Identify which cell holds the provided text, then report its [X, Y] central coordinate. 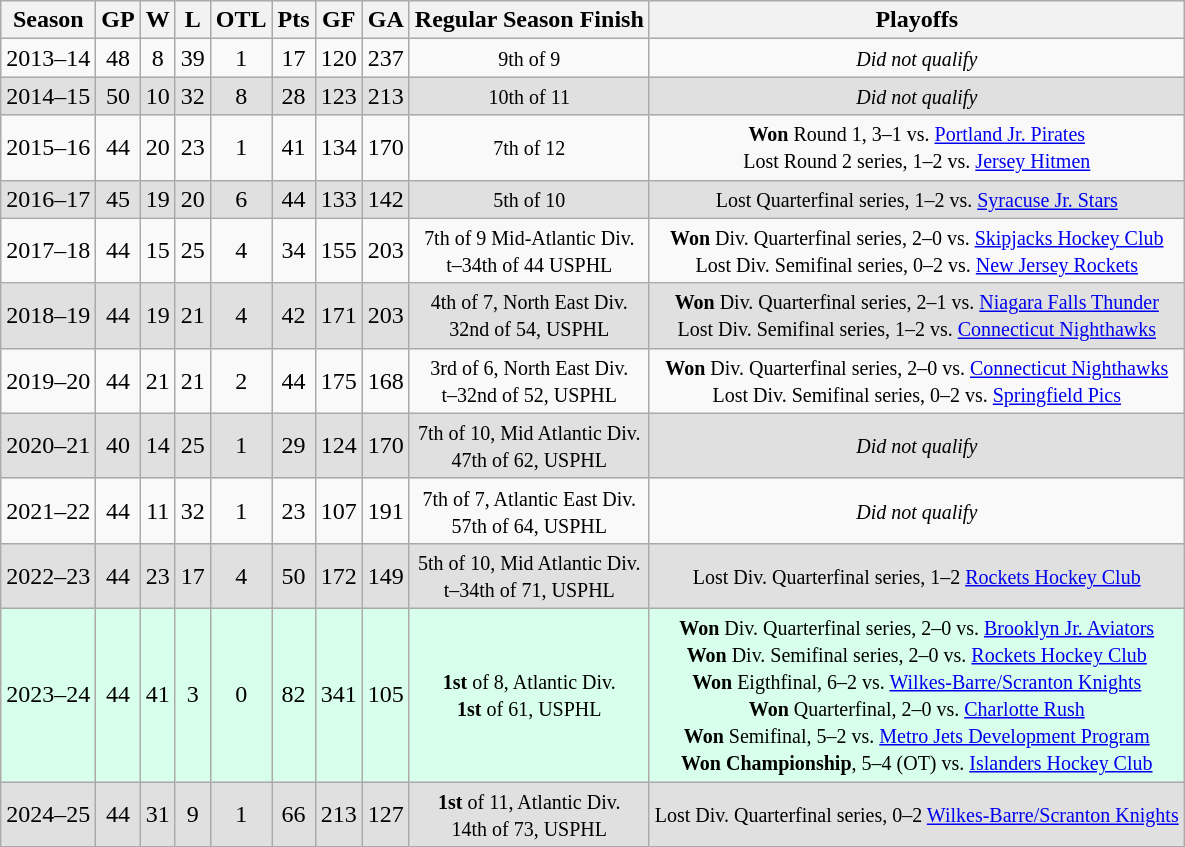
168 [386, 380]
2016–17 [48, 199]
Pts [294, 20]
237 [386, 58]
Won Div. Quarterfinal series, 2–0 vs. Connecticut NighthawksLost Div. Semifinal series, 0–2 vs. Springfield Pics [916, 380]
28 [294, 96]
2015–16 [48, 148]
66 [294, 814]
82 [294, 694]
Lost Quarterfinal series, 1–2 vs. Syracuse Jr. Stars [916, 199]
GF [338, 20]
Season [48, 20]
4th of 7, North East Div.32nd of 54, USPHL [529, 316]
2014–15 [48, 96]
133 [338, 199]
5th of 10, Mid Atlantic Div.t–34th of 71, USPHL [529, 576]
Won Round 1, 3–1 vs. Portland Jr. PiratesLost Round 2 series, 1–2 vs. Jersey Hitmen [916, 148]
134 [338, 148]
124 [338, 446]
48 [118, 58]
Lost Div. Quarterfinal series, 0–2 Wilkes-Barre/Scranton Knights [916, 814]
L [192, 20]
127 [386, 814]
2024–25 [48, 814]
2019–20 [48, 380]
GA [386, 20]
Playoffs [916, 20]
107 [338, 510]
171 [338, 316]
1st of 11, Atlantic Div.14th of 73, USPHL [529, 814]
15 [158, 250]
341 [338, 694]
2020–21 [48, 446]
0 [241, 694]
2022–23 [48, 576]
39 [192, 58]
1st of 8, Atlantic Div.1st of 61, USPHL [529, 694]
34 [294, 250]
142 [386, 199]
6 [241, 199]
120 [338, 58]
29 [294, 446]
45 [118, 199]
123 [338, 96]
2013–14 [48, 58]
2017–18 [48, 250]
11 [158, 510]
7th of 7, Atlantic East Div.57th of 64, USPHL [529, 510]
7th of 12 [529, 148]
2023–24 [48, 694]
10th of 11 [529, 96]
2021–22 [48, 510]
149 [386, 576]
175 [338, 380]
40 [118, 446]
9 [192, 814]
Lost Div. Quarterfinal series, 1–2 Rockets Hockey Club [916, 576]
7th of 9 Mid-Atlantic Div.t–34th of 44 USPHL [529, 250]
31 [158, 814]
3rd of 6, North East Div.t–32nd of 52, USPHL [529, 380]
5th of 10 [529, 199]
42 [294, 316]
191 [386, 510]
W [158, 20]
2 [241, 380]
14 [158, 446]
2018–19 [48, 316]
OTL [241, 20]
GP [118, 20]
155 [338, 250]
Won Div. Quarterfinal series, 2–1 vs. Niagara Falls ThunderLost Div. Semifinal series, 1–2 vs. Connecticut Nighthawks [916, 316]
9th of 9 [529, 58]
105 [386, 694]
172 [338, 576]
Won Div. Quarterfinal series, 2–0 vs. Skipjacks Hockey ClubLost Div. Semifinal series, 0–2 vs. New Jersey Rockets [916, 250]
7th of 10, Mid Atlantic Div.47th of 62, USPHL [529, 446]
3 [192, 694]
10 [158, 96]
Regular Season Finish [529, 20]
